Find where the given text appears and provide that cell's center as (x, y) coordinate. 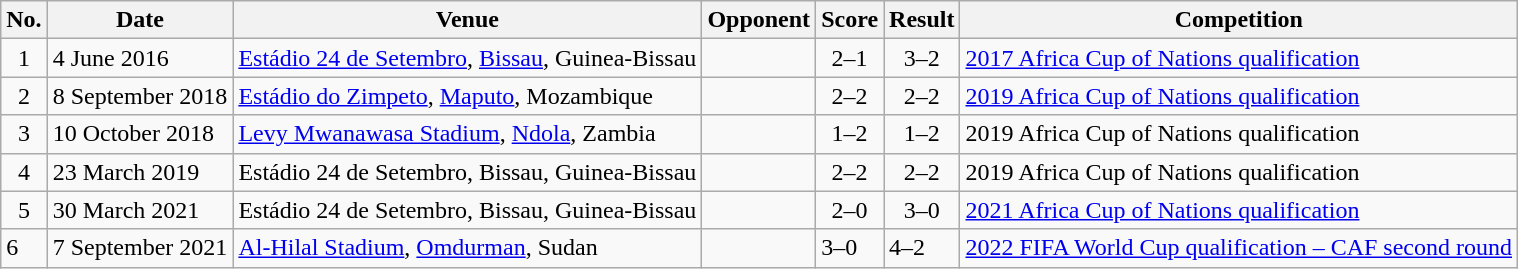
4 (24, 172)
1 (24, 58)
4 June 2016 (140, 58)
2022 FIFA World Cup qualification – CAF second round (1239, 248)
Opponent (759, 20)
Levy Mwanawasa Stadium, Ndola, Zambia (468, 134)
Result (922, 20)
7 September 2021 (140, 248)
3–2 (922, 58)
2–0 (850, 210)
6 (24, 248)
8 September 2018 (140, 96)
2–1 (850, 58)
10 October 2018 (140, 134)
2017 Africa Cup of Nations qualification (1239, 58)
Venue (468, 20)
3 (24, 134)
Date (140, 20)
4–2 (922, 248)
2 (24, 96)
Competition (1239, 20)
Al-Hilal Stadium, Omdurman, Sudan (468, 248)
2021 Africa Cup of Nations qualification (1239, 210)
30 March 2021 (140, 210)
No. (24, 20)
5 (24, 210)
Score (850, 20)
Estádio do Zimpeto, Maputo, Mozambique (468, 96)
23 March 2019 (140, 172)
